Pinpoint the cell where the given text exists, returning its [X, Y] midpoint coordinate. 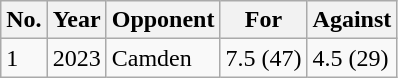
1 [24, 58]
4.5 (29) [352, 58]
7.5 (47) [264, 58]
Year [76, 20]
Against [352, 20]
Camden [163, 58]
For [264, 20]
No. [24, 20]
Opponent [163, 20]
2023 [76, 58]
